From the cell containing the given text, extract its center point as [x, y] coordinate. 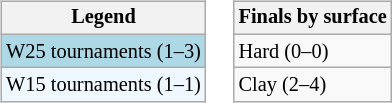
Clay (2–4) [313, 85]
W25 tournaments (1–3) [103, 51]
Hard (0–0) [313, 51]
Finals by surface [313, 18]
Legend [103, 18]
W15 tournaments (1–1) [103, 85]
